Extract the [X, Y] coordinate from the center of the cell holding the provided text.  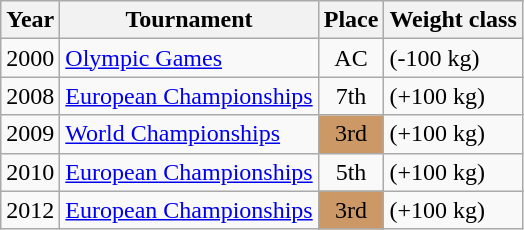
Weight class [453, 20]
Place [351, 20]
Tournament [189, 20]
Year [30, 20]
2012 [30, 210]
2008 [30, 96]
2010 [30, 172]
5th [351, 172]
Olympic Games [189, 58]
AC [351, 58]
7th [351, 96]
2000 [30, 58]
(-100 kg) [453, 58]
World Championships [189, 134]
2009 [30, 134]
